Locate the cell with the specified text and output its (X, Y) center coordinate. 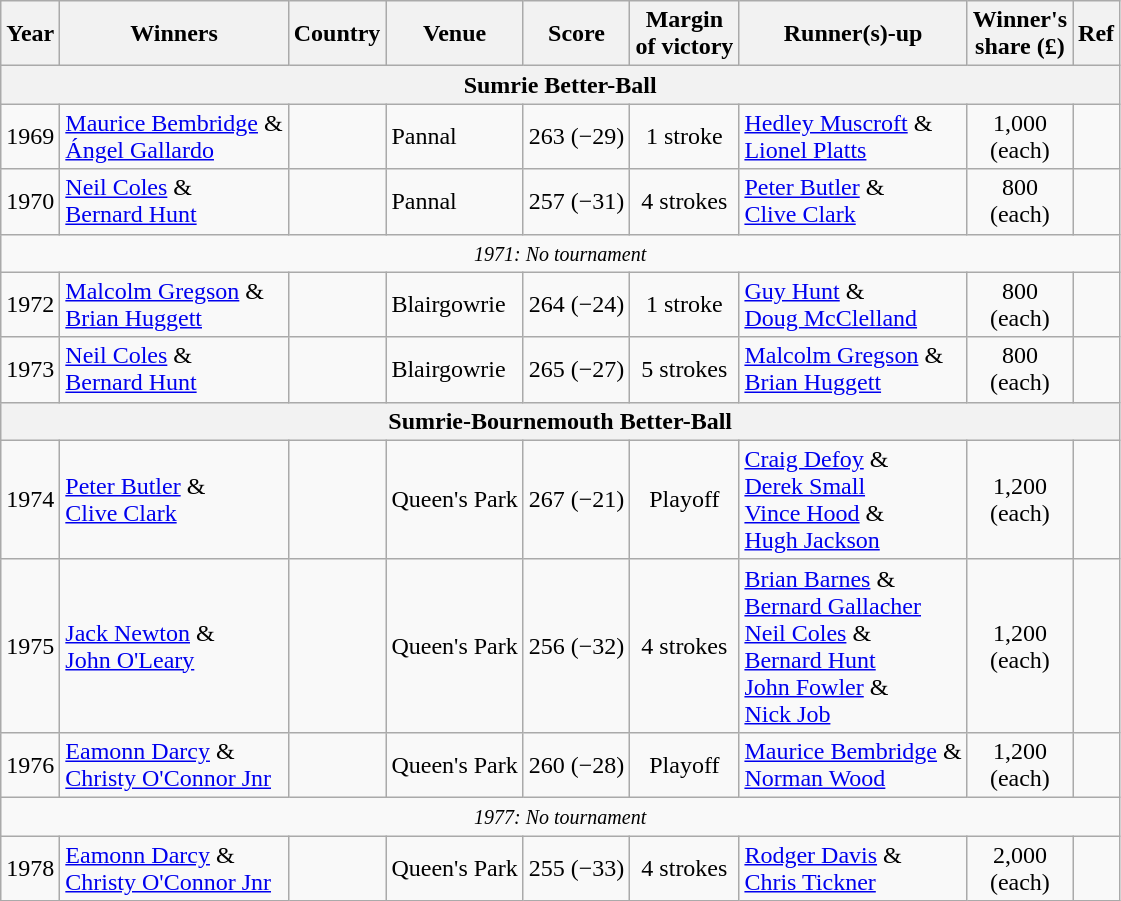
Guy Hunt & Doug McClelland (853, 304)
Brian Barnes & Bernard Gallacher Neil Coles & Bernard Hunt John Fowler & Nick Job (853, 646)
2,000(each) (1020, 868)
Score (576, 34)
1969 (30, 136)
1,000(each) (1020, 136)
Country (337, 34)
264 (−24) (576, 304)
Peter Butler &Clive Clark (174, 500)
255 (−33) (576, 868)
Maurice Bembridge &Ángel Gallardo (174, 136)
1977: No tournament (560, 816)
1975 (30, 646)
Winners (174, 34)
Marginof victory (684, 34)
1974 (30, 500)
267 (−21) (576, 500)
1973 (30, 370)
1971: No tournament (560, 253)
Malcolm Gregson &Brian Huggett (174, 304)
Craig Defoy & Derek Small Vince Hood & Hugh Jackson (853, 500)
Sumrie-Bournemouth Better-Ball (560, 421)
1972 (30, 304)
Hedley Muscroft & Lionel Platts (853, 136)
1978 (30, 868)
Sumrie Better-Ball (560, 85)
256 (−32) (576, 646)
260 (−28) (576, 764)
1976 (30, 764)
Jack Newton &John O'Leary (174, 646)
Venue (454, 34)
1970 (30, 202)
5 strokes (684, 370)
265 (−27) (576, 370)
Peter Butler & Clive Clark (853, 202)
263 (−29) (576, 136)
Malcolm Gregson & Brian Huggett (853, 370)
Year (30, 34)
Rodger Davis & Chris Tickner (853, 868)
Maurice Bembridge & Norman Wood (853, 764)
257 (−31) (576, 202)
Winner'sshare (£) (1020, 34)
Ref (1096, 34)
Runner(s)-up (853, 34)
